For the text-containing cell, return its midpoint in [x, y] coordinate format. 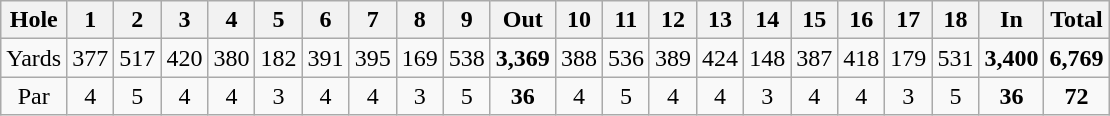
536 [626, 58]
9 [466, 20]
6,769 [1076, 58]
11 [626, 20]
517 [138, 58]
13 [720, 20]
182 [278, 58]
Yards [34, 58]
380 [232, 58]
18 [956, 20]
2 [138, 20]
388 [578, 58]
72 [1076, 96]
10 [578, 20]
387 [814, 58]
17 [908, 20]
In [1012, 20]
389 [672, 58]
7 [372, 20]
3,400 [1012, 58]
538 [466, 58]
531 [956, 58]
169 [420, 58]
Hole [34, 20]
14 [768, 20]
6 [326, 20]
420 [184, 58]
8 [420, 20]
1 [90, 20]
377 [90, 58]
Par [34, 96]
418 [862, 58]
391 [326, 58]
16 [862, 20]
179 [908, 58]
Total [1076, 20]
Out [522, 20]
15 [814, 20]
424 [720, 58]
3,369 [522, 58]
12 [672, 20]
395 [372, 58]
148 [768, 58]
